Return (x, y) of the center of cell containing provided text 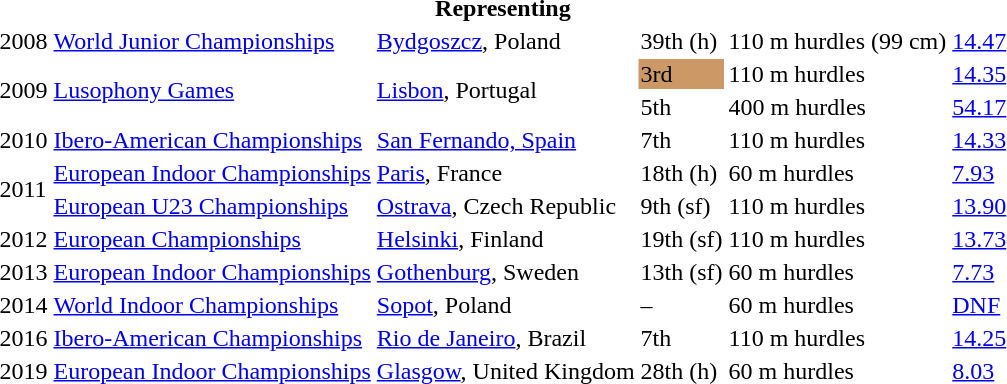
18th (h) (682, 173)
European U23 Championships (212, 206)
San Fernando, Spain (506, 140)
Rio de Janeiro, Brazil (506, 338)
9th (sf) (682, 206)
Paris, France (506, 173)
Ostrava, Czech Republic (506, 206)
39th (h) (682, 41)
– (682, 305)
Helsinki, Finland (506, 239)
World Indoor Championships (212, 305)
3rd (682, 74)
European Championships (212, 239)
13th (sf) (682, 272)
Lisbon, Portugal (506, 90)
400 m hurdles (838, 107)
110 m hurdles (99 cm) (838, 41)
Bydgoszcz, Poland (506, 41)
19th (sf) (682, 239)
Sopot, Poland (506, 305)
World Junior Championships (212, 41)
Gothenburg, Sweden (506, 272)
Lusophony Games (212, 90)
5th (682, 107)
